Return the [X, Y] coordinate for the center point of the cell that contains the specified text.  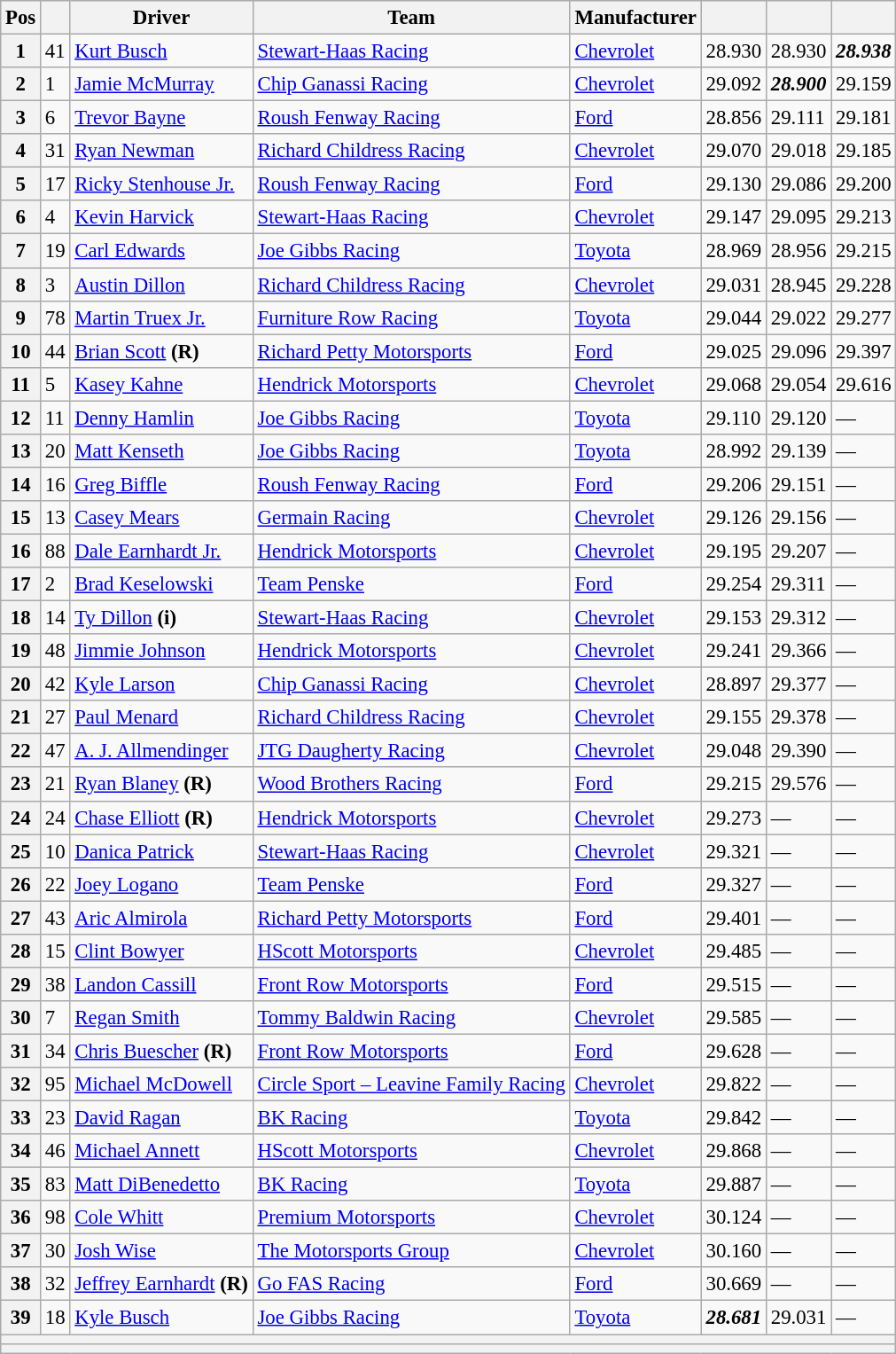
29.628 [734, 1051]
29.327 [734, 884]
28.681 [734, 1318]
29.378 [798, 717]
29.377 [798, 685]
Chris Buescher (R) [161, 1051]
28.945 [798, 285]
88 [55, 551]
29.311 [798, 584]
42 [55, 685]
Jimmie Johnson [161, 651]
39 [21, 1318]
Landon Cassill [161, 984]
Go FAS Racing [411, 1285]
29.048 [734, 751]
28.956 [798, 251]
44 [55, 351]
Danica Patrick [161, 851]
29.321 [734, 851]
29.156 [798, 518]
Manufacturer [635, 18]
Germain Racing [411, 518]
Ryan Blaney (R) [161, 785]
9 [21, 317]
29.120 [798, 418]
Dale Earnhardt Jr. [161, 551]
29.147 [734, 217]
Wood Brothers Racing [411, 785]
29.228 [863, 285]
29.092 [734, 84]
29.485 [734, 951]
Kyle Larson [161, 685]
Michael Annett [161, 1151]
29.110 [734, 418]
29.254 [734, 584]
29.366 [798, 651]
Josh Wise [161, 1251]
28.897 [734, 685]
29.044 [734, 317]
29.241 [734, 651]
37 [21, 1251]
48 [55, 651]
Matt Kenseth [161, 451]
29.312 [798, 618]
8 [21, 285]
29.868 [734, 1151]
Denny Hamlin [161, 418]
29.401 [734, 918]
Pos [21, 18]
29.018 [798, 151]
29.153 [734, 618]
Chase Elliott (R) [161, 818]
29.025 [734, 351]
Clint Bowyer [161, 951]
29.585 [734, 1018]
Brian Scott (R) [161, 351]
46 [55, 1151]
Austin Dillon [161, 285]
29.022 [798, 317]
29.576 [798, 785]
95 [55, 1084]
30.160 [734, 1251]
Tommy Baldwin Racing [411, 1018]
Michael McDowell [161, 1084]
28.992 [734, 451]
Ryan Newman [161, 151]
29.207 [798, 551]
29.151 [798, 484]
29.195 [734, 551]
Jamie McMurray [161, 84]
26 [21, 884]
30.124 [734, 1217]
28.856 [734, 118]
29.842 [734, 1118]
Jeffrey Earnhardt (R) [161, 1285]
29.616 [863, 384]
A. J. Allmendinger [161, 751]
29.397 [863, 351]
30.669 [734, 1285]
29.095 [798, 217]
29.181 [863, 118]
29.126 [734, 518]
29.155 [734, 717]
David Ragan [161, 1118]
29.086 [798, 184]
29.139 [798, 451]
Trevor Bayne [161, 118]
Driver [161, 18]
Casey Mears [161, 518]
41 [55, 51]
29.111 [798, 118]
98 [55, 1217]
29.390 [798, 751]
Ricky Stenhouse Jr. [161, 184]
The Motorsports Group [411, 1251]
29.096 [798, 351]
29.277 [863, 317]
Kasey Kahne [161, 384]
Team [411, 18]
28.938 [863, 51]
29.130 [734, 184]
47 [55, 751]
29.070 [734, 151]
Furniture Row Racing [411, 317]
29.200 [863, 184]
Greg Biffle [161, 484]
Premium Motorsports [411, 1217]
28.900 [798, 84]
29.822 [734, 1084]
28.969 [734, 251]
43 [55, 918]
29.213 [863, 217]
29.273 [734, 818]
Paul Menard [161, 717]
Aric Almirola [161, 918]
29.206 [734, 484]
Brad Keselowski [161, 584]
Regan Smith [161, 1018]
Martin Truex Jr. [161, 317]
29.068 [734, 384]
35 [21, 1185]
83 [55, 1185]
Circle Sport – Leavine Family Racing [411, 1084]
29.159 [863, 84]
Cole Whitt [161, 1217]
33 [21, 1118]
Joey Logano [161, 884]
36 [21, 1217]
Kyle Busch [161, 1318]
29.887 [734, 1185]
Carl Edwards [161, 251]
Matt DiBenedetto [161, 1185]
29.054 [798, 384]
29 [21, 984]
JTG Daugherty Racing [411, 751]
12 [21, 418]
78 [55, 317]
Ty Dillon (i) [161, 618]
25 [21, 851]
29.185 [863, 151]
29.515 [734, 984]
Kurt Busch [161, 51]
Kevin Harvick [161, 217]
28 [21, 951]
